Determine the [x, y] coordinate at the center of the cell enclosing the given text.  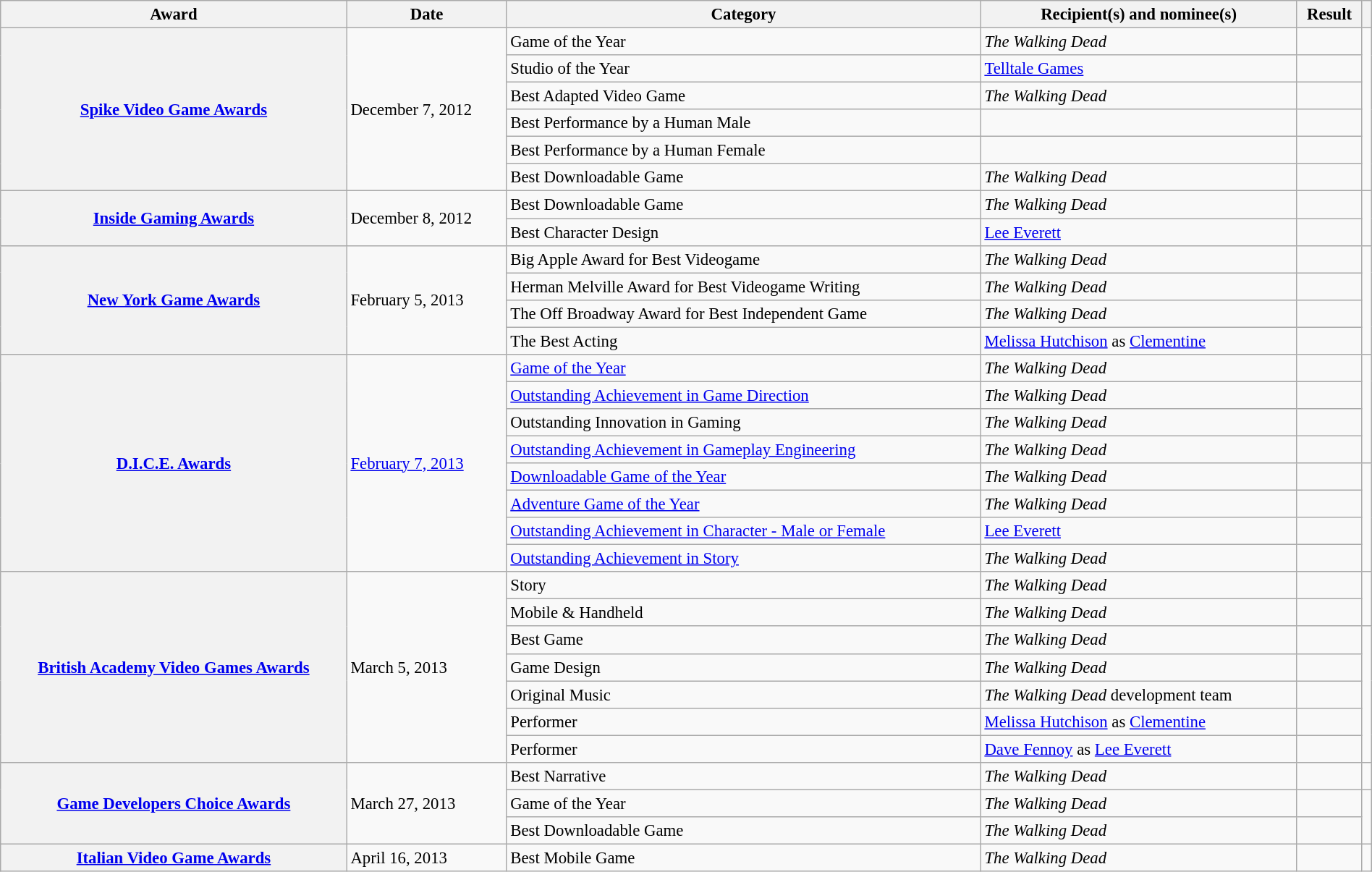
April 16, 2013 [427, 858]
Game Design [744, 667]
Game Developers Choice Awards [174, 803]
Best Adapted Video Game [744, 96]
Best Mobile Game [744, 858]
Italian Video Game Awards [174, 858]
Studio of the Year [744, 69]
The Off Broadway Award for Best Independent Game [744, 313]
Best Game [744, 640]
Mobile & Handheld [744, 613]
February 7, 2013 [427, 463]
March 5, 2013 [427, 667]
Original Music [744, 695]
Spike Video Game Awards [174, 110]
Best Performance by a Human Male [744, 123]
Downloadable Game of the Year [744, 477]
Best Performance by a Human Female [744, 151]
December 7, 2012 [427, 110]
Date [427, 14]
Result [1329, 14]
Outstanding Achievement in Story [744, 559]
Dave Fennoy as Lee Everett [1139, 749]
December 8, 2012 [427, 219]
Big Apple Award for Best Videogame [744, 259]
Best Character Design [744, 232]
The Best Acting [744, 341]
Herman Melville Award for Best Videogame Writing [744, 287]
Category [744, 14]
Award [174, 14]
Telltale Games [1139, 69]
Best Narrative [744, 776]
Story [744, 585]
Outstanding Achievement in Gameplay Engineering [744, 449]
March 27, 2013 [427, 803]
D.I.C.E. Awards [174, 463]
Outstanding Achievement in Character - Male or Female [744, 531]
Adventure Game of the Year [744, 504]
New York Game Awards [174, 300]
February 5, 2013 [427, 300]
Outstanding Achievement in Game Direction [744, 395]
Inside Gaming Awards [174, 219]
The Walking Dead development team [1139, 695]
British Academy Video Games Awards [174, 667]
Recipient(s) and nominee(s) [1139, 14]
Outstanding Innovation in Gaming [744, 423]
